Return the (X, Y) coordinate for the center point of the cell that contains the specified text.  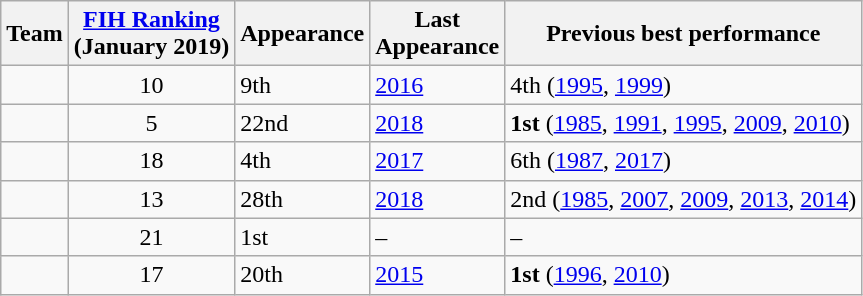
2016 (438, 85)
Team (35, 34)
28th (302, 199)
17 (151, 275)
FIH Ranking(January 2019) (151, 34)
9th (302, 85)
20th (302, 275)
LastAppearance (438, 34)
2015 (438, 275)
Previous best performance (684, 34)
4th (1995, 1999) (684, 85)
2017 (438, 161)
18 (151, 161)
1st (1996, 2010) (684, 275)
Appearance (302, 34)
2nd (1985, 2007, 2009, 2013, 2014) (684, 199)
5 (151, 123)
21 (151, 237)
1st (1985, 1991, 1995, 2009, 2010) (684, 123)
13 (151, 199)
4th (302, 161)
22nd (302, 123)
10 (151, 85)
6th (1987, 2017) (684, 161)
1st (302, 237)
